Identify which cell holds the provided text, then report its (X, Y) central coordinate. 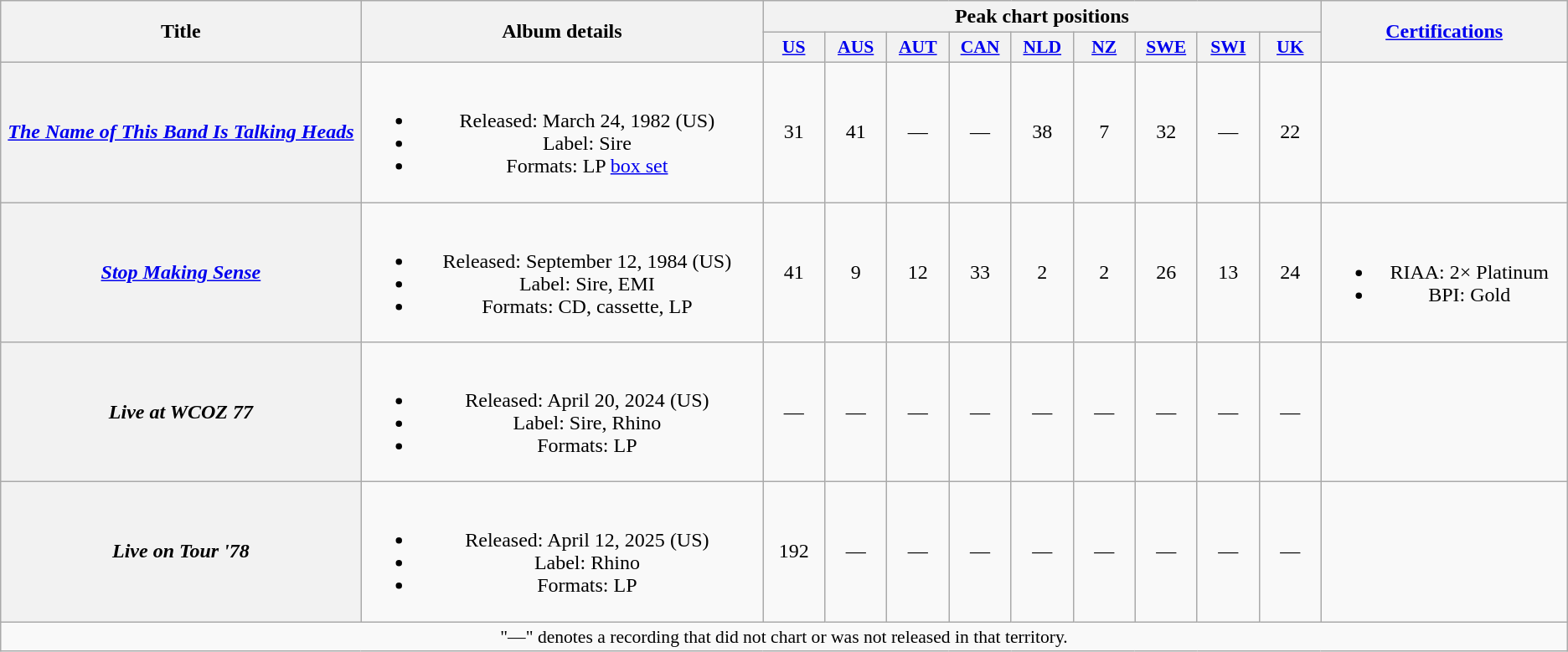
7 (1104, 132)
Album details (562, 32)
Released: April 20, 2024 (US)Label: Sire, RhinoFormats: LP (562, 412)
UK (1290, 48)
CAN (980, 48)
Released: September 12, 1984 (US)Label: Sire, EMIFormats: CD, cassette, LP (562, 273)
22 (1290, 132)
Released: March 24, 1982 (US)Label: SireFormats: LP box set (562, 132)
Stop Making Sense (181, 273)
32 (1166, 132)
SWE (1166, 48)
38 (1042, 132)
Title (181, 32)
AUS (856, 48)
Peak chart positions (1042, 17)
The Name of This Band Is Talking Heads (181, 132)
Certifications (1444, 32)
31 (794, 132)
12 (918, 273)
13 (1228, 273)
NLD (1042, 48)
Live at WCOZ 77 (181, 412)
US (794, 48)
NZ (1104, 48)
26 (1166, 273)
Released: April 12, 2025 (US)Label: RhinoFormats: LP (562, 552)
33 (980, 273)
SWI (1228, 48)
Live on Tour '78 (181, 552)
AUT (918, 48)
192 (794, 552)
9 (856, 273)
RIAA: 2× PlatinumBPI: Gold (1444, 273)
"—" denotes a recording that did not chart or was not released in that territory. (784, 637)
24 (1290, 273)
